Locate the cell with the specified text and output its [x, y] center coordinate. 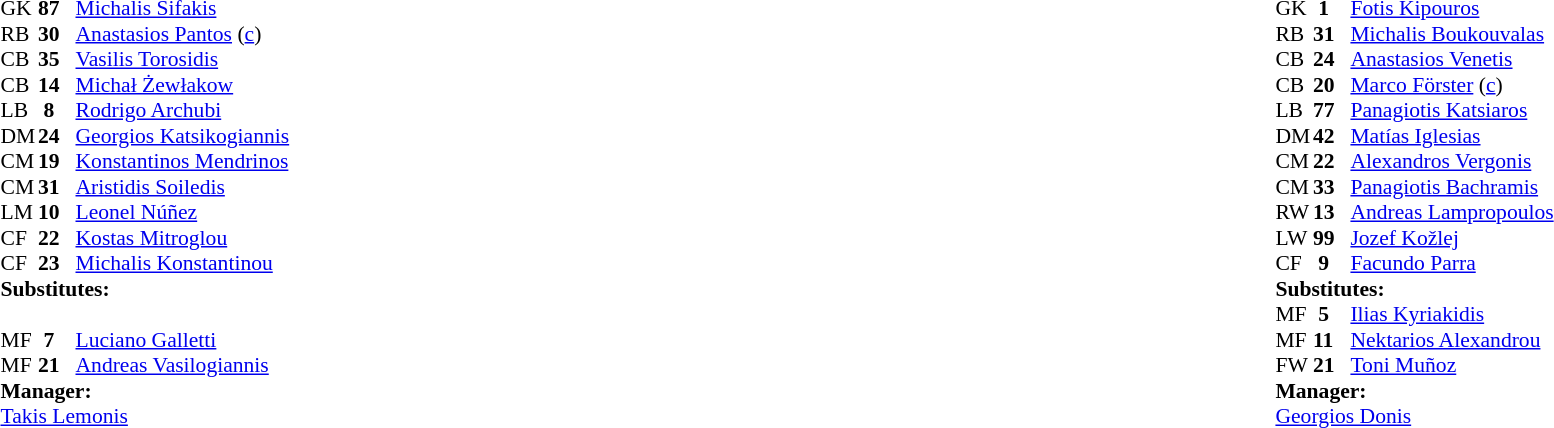
13 [1332, 213]
7 [57, 340]
Nektarios Alexandrou [1452, 340]
Andreas Lampropoulos [1452, 213]
Alexandros Vergonis [1452, 161]
Luciano Galletti [183, 340]
30 [57, 34]
35 [57, 59]
14 [57, 85]
Facundo Parra [1452, 263]
Georgios Katsikogiannis [183, 136]
Konstantinos Mendrinos [183, 161]
23 [57, 263]
RW [1294, 213]
11 [1332, 340]
5 [1332, 315]
LM [19, 213]
19 [57, 161]
8 [57, 111]
42 [1332, 136]
Rodrigo Archubi [183, 111]
LW [1294, 238]
Aristidis Soiledis [183, 187]
Panagiotis Bachramis [1452, 187]
Matías Iglesias [1452, 136]
Michał Żewłakow [183, 85]
Jozef Kožlej [1452, 238]
Panagiotis Katsiaros [1452, 111]
Toni Muñoz [1452, 365]
Kostas Mitroglou [183, 238]
Ilias Kyriakidis [1452, 315]
Vasilis Torosidis [183, 59]
Anastasios Pantos (c) [183, 34]
20 [1332, 85]
77 [1332, 111]
Anastasios Venetis [1452, 59]
10 [57, 213]
Michalis Konstantinou [183, 263]
33 [1332, 187]
Michalis Boukouvalas [1452, 34]
Andreas Vasilogiannis [183, 365]
9 [1332, 263]
99 [1332, 238]
Leonel Núñez [183, 213]
FW [1294, 365]
Marco Förster (c) [1452, 85]
